Search for the cell housing the specified text and yield its [X, Y] center coordinate. 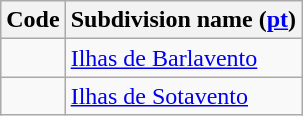
Subdivision name (pt) [183, 20]
Ilhas de Barlavento [183, 58]
Code [33, 20]
Ilhas de Sotavento [183, 96]
